Scan for the cell matching the given text and deliver its (X, Y) coordinate at center. 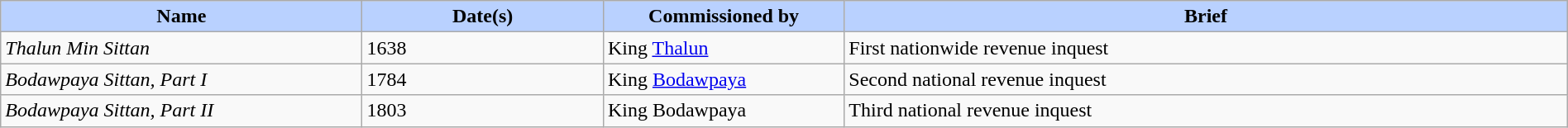
Commissioned by (723, 17)
Bodawpaya Sittan, Part I (182, 79)
1784 (483, 79)
Brief (1206, 17)
Thalun Min Sittan (182, 48)
Date(s) (483, 17)
First nationwide revenue inquest (1206, 48)
King Thalun (723, 48)
1803 (483, 111)
1638 (483, 48)
Third national revenue inquest (1206, 111)
Bodawpaya Sittan, Part II (182, 111)
Name (182, 17)
Second national revenue inquest (1206, 79)
